Detect which cell encompasses the target text, then output its (x, y) center coordinate. 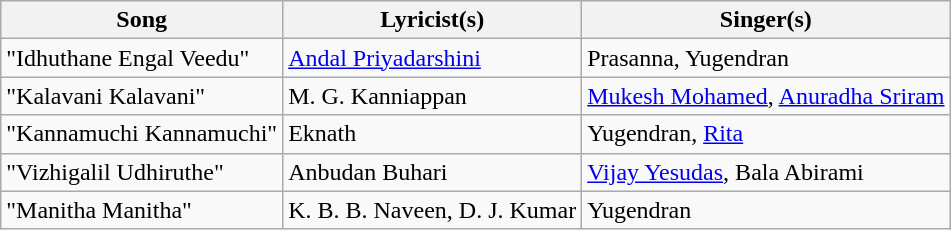
"Vizhigalil Udhiruthe" (142, 172)
Vijay Yesudas, Bala Abirami (766, 172)
Yugendran (766, 210)
Lyricist(s) (432, 20)
Singer(s) (766, 20)
Yugendran, Rita (766, 134)
"Kalavani Kalavani" (142, 96)
Prasanna, Yugendran (766, 58)
Anbudan Buhari (432, 172)
Song (142, 20)
M. G. Kanniappan (432, 96)
Mukesh Mohamed, Anuradha Sriram (766, 96)
"Kannamuchi Kannamuchi" (142, 134)
Eknath (432, 134)
K. B. B. Naveen, D. J. Kumar (432, 210)
"Manitha Manitha" (142, 210)
"Idhuthane Engal Veedu" (142, 58)
Andal Priyadarshini (432, 58)
